Capture the cell that displays the provided text and extract its (X, Y) central coordinate. 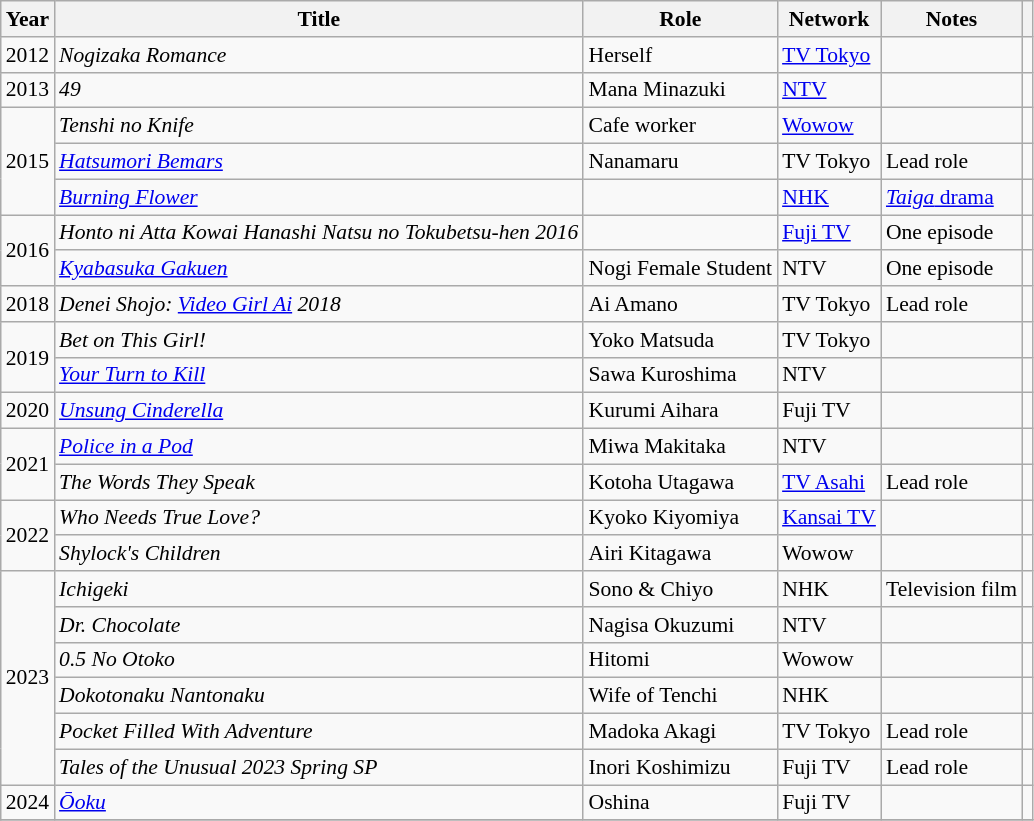
Role (680, 19)
2019 (28, 358)
Airi Kitagawa (680, 554)
2022 (28, 536)
Who Needs True Love? (318, 518)
Nanamaru (680, 162)
Wife of Tenchi (680, 696)
Yoko Matsuda (680, 340)
Hitomi (680, 660)
Year (28, 19)
Television film (952, 589)
Dokotonaku Nantonaku (318, 696)
Network (829, 19)
Unsung Cinderella (318, 411)
Your Turn to Kill (318, 375)
Ai Amano (680, 304)
Hatsumori Bemars (318, 162)
Bet on This Girl! (318, 340)
Inori Koshimizu (680, 767)
Notes (952, 19)
Ichigeki (318, 589)
Denei Shojo: Video Girl Ai 2018 (318, 304)
Honto ni Atta Kowai Hanashi Natsu no Tokubetsu-hen 2016 (318, 233)
Sono & Chiyo (680, 589)
2016 (28, 250)
2018 (28, 304)
Pocket Filled With Adventure (318, 732)
2013 (28, 90)
Title (318, 19)
0.5 No Otoko (318, 660)
Madoka Akagi (680, 732)
Sawa Kuroshima (680, 375)
Kyabasuka Gakuen (318, 269)
Nogi Female Student (680, 269)
Herself (680, 55)
Shylock's Children (318, 554)
Taiga drama (952, 197)
2012 (28, 55)
Dr. Chocolate (318, 625)
Kurumi Aihara (680, 411)
49 (318, 90)
Miwa Makitaka (680, 447)
Tenshi no Knife (318, 126)
Kotoha Utagawa (680, 482)
Police in a Pod (318, 447)
2021 (28, 464)
Nogizaka Romance (318, 55)
Oshina (680, 803)
Ōoku (318, 803)
2024 (28, 803)
Nagisa Okuzumi (680, 625)
Kansai TV (829, 518)
TV Asahi (829, 482)
Kyoko Kiyomiya (680, 518)
Cafe worker (680, 126)
Mana Minazuki (680, 90)
2020 (28, 411)
2023 (28, 678)
Tales of the Unusual 2023 Spring SP (318, 767)
Burning Flower (318, 197)
The Words They Speak (318, 482)
2015 (28, 162)
